Search for the cell housing the specified text and yield its [X, Y] center coordinate. 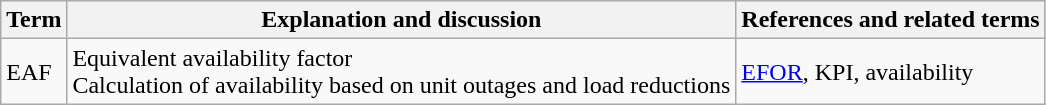
EFOR, KPI, availability [890, 72]
Explanation and discussion [402, 20]
Equivalent availability factorCalculation of availability based on unit outages and load reductions [402, 72]
EAF [34, 72]
Term [34, 20]
References and related terms [890, 20]
